Extract the (x, y) coordinate from the center of the cell holding the provided text.  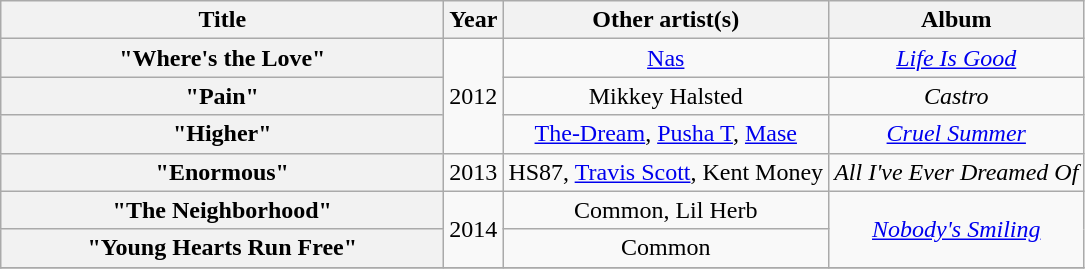
The-Dream, Pusha T, Mase (666, 134)
Title (222, 20)
"Higher" (222, 134)
"Young Hearts Run Free" (222, 248)
Cruel Summer (956, 134)
HS87, Travis Scott, Kent Money (666, 172)
All I've Ever Dreamed Of (956, 172)
Other artist(s) (666, 20)
"Where's the Love" (222, 58)
"Enormous" (222, 172)
Common (666, 248)
2013 (474, 172)
Nas (666, 58)
2012 (474, 96)
Album (956, 20)
"Pain" (222, 96)
Castro (956, 96)
2014 (474, 229)
Year (474, 20)
Mikkey Halsted (666, 96)
Nobody's Smiling (956, 229)
Common, Lil Herb (666, 210)
"The Neighborhood" (222, 210)
Life Is Good (956, 58)
